Return the [x, y] coordinate for the center point of the cell that contains the specified text.  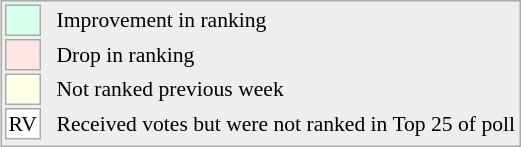
Received votes but were not ranked in Top 25 of poll [286, 124]
Not ranked previous week [286, 90]
Drop in ranking [286, 55]
RV [23, 124]
Improvement in ranking [286, 20]
